Scan for the cell matching the given text and deliver its (X, Y) coordinate at center. 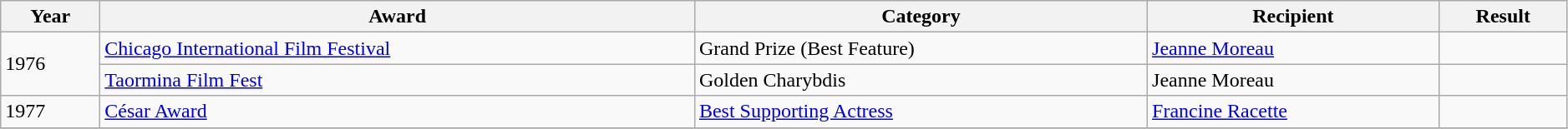
César Award (398, 112)
Chicago International Film Festival (398, 48)
1977 (50, 112)
Recipient (1293, 17)
Year (50, 17)
Grand Prize (Best Feature) (921, 48)
Francine Racette (1293, 112)
Golden Charybdis (921, 80)
1976 (50, 64)
Result (1503, 17)
Category (921, 17)
Taormina Film Fest (398, 80)
Best Supporting Actress (921, 112)
Award (398, 17)
